Extract the (X, Y) coordinate from the center of the cell holding the provided text.  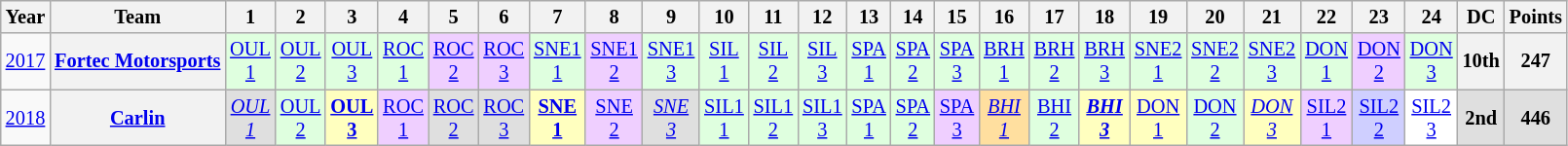
Team (137, 17)
10 (724, 17)
21 (1272, 17)
1 (250, 17)
16 (1004, 17)
BRH2 (1055, 61)
6 (504, 17)
BHI2 (1055, 118)
4 (403, 17)
SNE3 (671, 118)
12 (822, 17)
22 (1326, 17)
SIL3 (822, 61)
SIL22 (1379, 118)
SNE21 (1158, 61)
Points (1536, 17)
SNE1 (557, 118)
23 (1379, 17)
SIL21 (1326, 118)
SIL11 (724, 118)
10th (1481, 61)
20 (1214, 17)
DC (1481, 17)
2 (301, 17)
24 (1432, 17)
19 (1158, 17)
2nd (1481, 118)
8 (614, 17)
SNE13 (671, 61)
Year (25, 17)
BRH1 (1004, 61)
SIL12 (773, 118)
14 (914, 17)
2018 (25, 118)
Fortec Motorsports (137, 61)
9 (671, 17)
18 (1104, 17)
SIL2 (773, 61)
SIL1 (724, 61)
13 (869, 17)
15 (956, 17)
BHI3 (1104, 118)
Carlin (137, 118)
SNE11 (557, 61)
SNE23 (1272, 61)
SIL13 (822, 118)
SIL23 (1432, 118)
5 (454, 17)
SNE12 (614, 61)
SNE2 (614, 118)
446 (1536, 118)
11 (773, 17)
SNE22 (1214, 61)
7 (557, 17)
BHI1 (1004, 118)
17 (1055, 17)
3 (352, 17)
247 (1536, 61)
BRH3 (1104, 61)
2017 (25, 61)
